Return the [x, y] coordinate for the center point of the cell that contains the specified text.  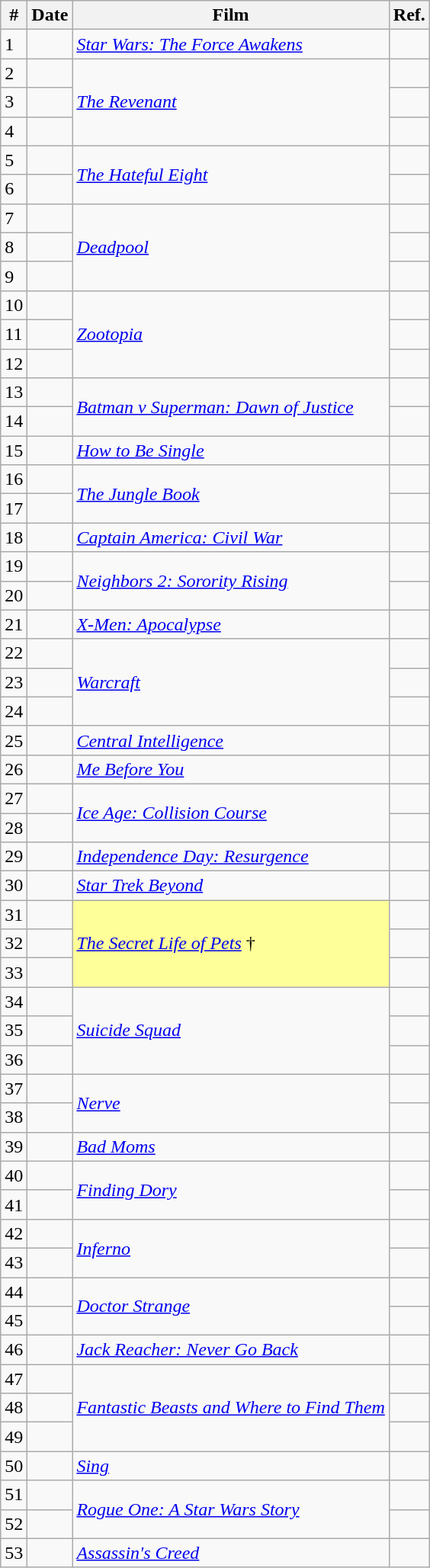
18 [14, 537]
Fantastic Beasts and Where to Find Them [230, 1408]
Central Intelligence [230, 740]
10 [14, 305]
19 [14, 566]
12 [14, 364]
52 [14, 1524]
Rogue One: A Star Wars Story [230, 1509]
5 [14, 160]
33 [14, 973]
X-Men: Apocalypse [230, 624]
42 [14, 1233]
Date [50, 15]
24 [14, 711]
11 [14, 334]
25 [14, 740]
29 [14, 857]
53 [14, 1553]
Ice Age: Collision Course [230, 813]
44 [14, 1292]
8 [14, 247]
Deadpool [230, 247]
4 [14, 131]
13 [14, 393]
Suicide Squad [230, 1031]
3 [14, 102]
38 [14, 1117]
28 [14, 827]
Independence Day: Resurgence [230, 857]
9 [14, 276]
26 [14, 769]
48 [14, 1408]
7 [14, 218]
Captain America: Civil War [230, 537]
31 [14, 915]
35 [14, 1031]
23 [14, 682]
The Revenant [230, 102]
47 [14, 1379]
32 [14, 944]
How to Be Single [230, 451]
Doctor Strange [230, 1307]
2 [14, 73]
The Hateful Eight [230, 175]
Warcraft [230, 682]
Nerve [230, 1103]
The Secret Life of Pets † [230, 944]
37 [14, 1089]
1 [14, 44]
22 [14, 653]
43 [14, 1262]
Neighbors 2: Sorority Rising [230, 581]
30 [14, 886]
Ref. [409, 15]
Sing [230, 1466]
Star Wars: The Force Awakens [230, 44]
Me Before You [230, 769]
Star Trek Beyond [230, 886]
Batman v Superman: Dawn of Justice [230, 407]
36 [14, 1060]
34 [14, 1002]
27 [14, 798]
Jack Reacher: Never Go Back [230, 1350]
50 [14, 1466]
Finding Dory [230, 1190]
Bad Moms [230, 1146]
16 [14, 479]
21 [14, 624]
The Jungle Book [230, 494]
# [14, 15]
39 [14, 1146]
51 [14, 1495]
49 [14, 1437]
Zootopia [230, 334]
20 [14, 595]
17 [14, 508]
Inferno [230, 1248]
14 [14, 422]
41 [14, 1204]
40 [14, 1175]
Film [230, 15]
45 [14, 1321]
15 [14, 451]
6 [14, 189]
Assassin's Creed [230, 1553]
46 [14, 1350]
